Determine the [x, y] coordinate at the center of the cell enclosing the given text.  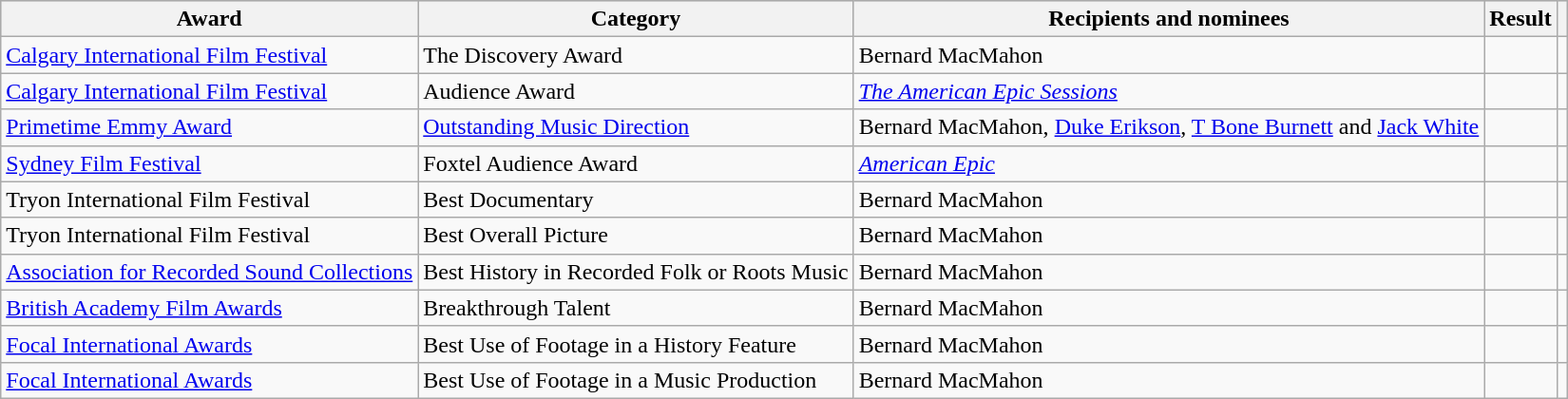
British Academy Film Awards [209, 308]
Sydney Film Festival [209, 163]
Breakthrough Talent [636, 308]
Result [1520, 19]
Best Documentary [636, 199]
Bernard MacMahon, Duke Erikson, T Bone Burnett and Jack White [1169, 127]
Foxtel Audience Award [636, 163]
Association for Recorded Sound Collections [209, 272]
Best Use of Footage in a Music Production [636, 380]
Best Use of Footage in a History Feature [636, 344]
Award [209, 19]
Best Overall Picture [636, 236]
The American Epic Sessions [1169, 91]
The Discovery Award [636, 55]
Category [636, 19]
Outstanding Music Direction [636, 127]
Primetime Emmy Award [209, 127]
Audience Award [636, 91]
Recipients and nominees [1169, 19]
American Epic [1169, 163]
Best History in Recorded Folk or Roots Music [636, 272]
